Return the (X, Y) coordinate for the center point of the cell that contains the specified text.  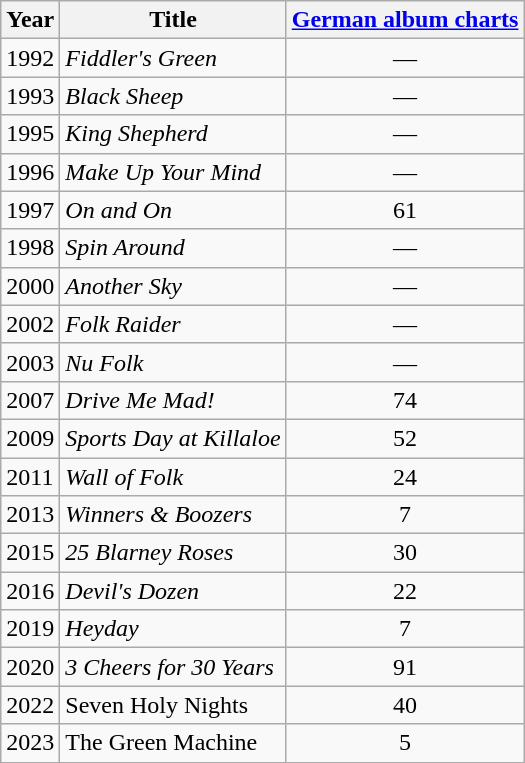
2002 (30, 324)
German album charts (405, 20)
2015 (30, 553)
1996 (30, 172)
Heyday (173, 629)
2003 (30, 362)
Nu Folk (173, 362)
40 (405, 705)
2009 (30, 438)
2019 (30, 629)
Black Sheep (173, 96)
25 Blarney Roses (173, 553)
Year (30, 20)
2023 (30, 743)
22 (405, 591)
Folk Raider (173, 324)
King Shepherd (173, 134)
Make Up Your Mind (173, 172)
30 (405, 553)
5 (405, 743)
Title (173, 20)
52 (405, 438)
Seven Holy Nights (173, 705)
1992 (30, 58)
Drive Me Mad! (173, 400)
Devil's Dozen (173, 591)
2013 (30, 515)
61 (405, 210)
2016 (30, 591)
On and On (173, 210)
Sports Day at Killaloe (173, 438)
2020 (30, 667)
1997 (30, 210)
91 (405, 667)
2022 (30, 705)
Spin Around (173, 248)
The Green Machine (173, 743)
3 Cheers for 30 Years (173, 667)
1998 (30, 248)
1993 (30, 96)
2000 (30, 286)
Wall of Folk (173, 477)
Fiddler's Green (173, 58)
2011 (30, 477)
2007 (30, 400)
24 (405, 477)
1995 (30, 134)
Another Sky (173, 286)
74 (405, 400)
Winners & Boozers (173, 515)
